Capture the cell that displays the provided text and extract its (X, Y) central coordinate. 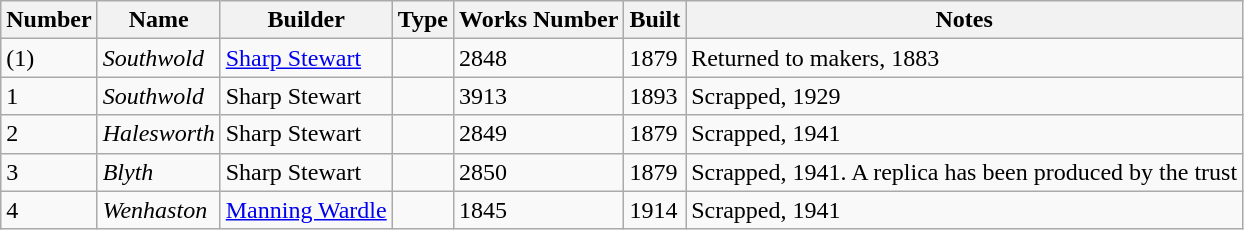
1914 (655, 210)
Number (49, 20)
Returned to makers, 1883 (964, 58)
Type (422, 20)
2849 (538, 134)
Scrapped, 1941. A replica has been produced by the trust (964, 172)
3 (49, 172)
Name (158, 20)
Halesworth (158, 134)
3913 (538, 96)
1 (49, 96)
Notes (964, 20)
Works Number (538, 20)
4 (49, 210)
2850 (538, 172)
Builder (306, 20)
1845 (538, 210)
(1) (49, 58)
Scrapped, 1929 (964, 96)
Blyth (158, 172)
2 (49, 134)
1893 (655, 96)
Manning Wardle (306, 210)
2848 (538, 58)
Wenhaston (158, 210)
Built (655, 20)
